From the cell containing the given text, extract its center point as [x, y] coordinate. 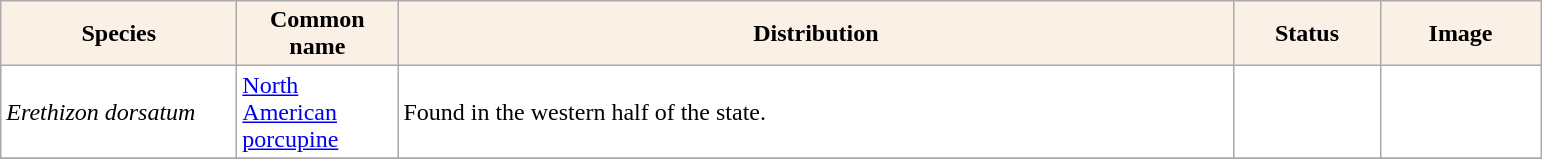
Distribution [816, 34]
Image [1460, 34]
Found in the western half of the state. [816, 112]
Status [1307, 34]
Erethizon dorsatum [119, 112]
North American porcupine [318, 112]
Common name [318, 34]
Species [119, 34]
